Pinpoint the cell where the given text exists, returning its [X, Y] midpoint coordinate. 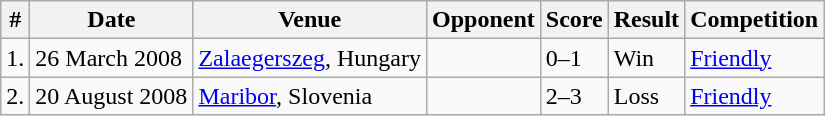
Loss [646, 96]
0–1 [574, 58]
Venue [310, 20]
26 March 2008 [112, 58]
2. [16, 96]
Win [646, 58]
1. [16, 58]
2–3 [574, 96]
# [16, 20]
Maribor, Slovenia [310, 96]
Zalaegerszeg, Hungary [310, 58]
20 August 2008 [112, 96]
Result [646, 20]
Opponent [484, 20]
Score [574, 20]
Date [112, 20]
Competition [754, 20]
